Locate the cell with the specified text and output its [X, Y] center coordinate. 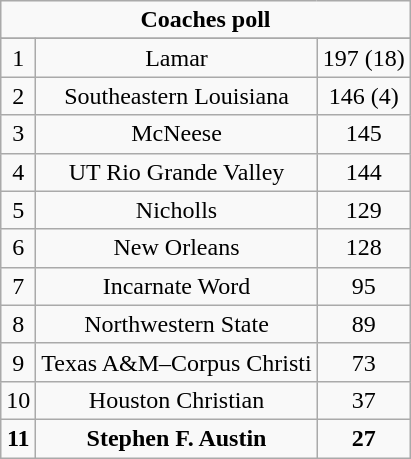
5 [18, 210]
Coaches poll [206, 20]
89 [364, 324]
27 [364, 438]
2 [18, 96]
37 [364, 400]
Lamar [176, 58]
Houston Christian [176, 400]
McNeese [176, 134]
129 [364, 210]
Incarnate Word [176, 286]
7 [18, 286]
6 [18, 248]
1 [18, 58]
Stephen F. Austin [176, 438]
10 [18, 400]
197 (18) [364, 58]
UT Rio Grande Valley [176, 172]
9 [18, 362]
Northwestern State [176, 324]
8 [18, 324]
144 [364, 172]
11 [18, 438]
4 [18, 172]
New Orleans [176, 248]
Southeastern Louisiana [176, 96]
95 [364, 286]
Nicholls [176, 210]
128 [364, 248]
146 (4) [364, 96]
73 [364, 362]
3 [18, 134]
Texas A&M–Corpus Christi [176, 362]
145 [364, 134]
